Find where the given text appears and provide that cell's center as [x, y] coordinate. 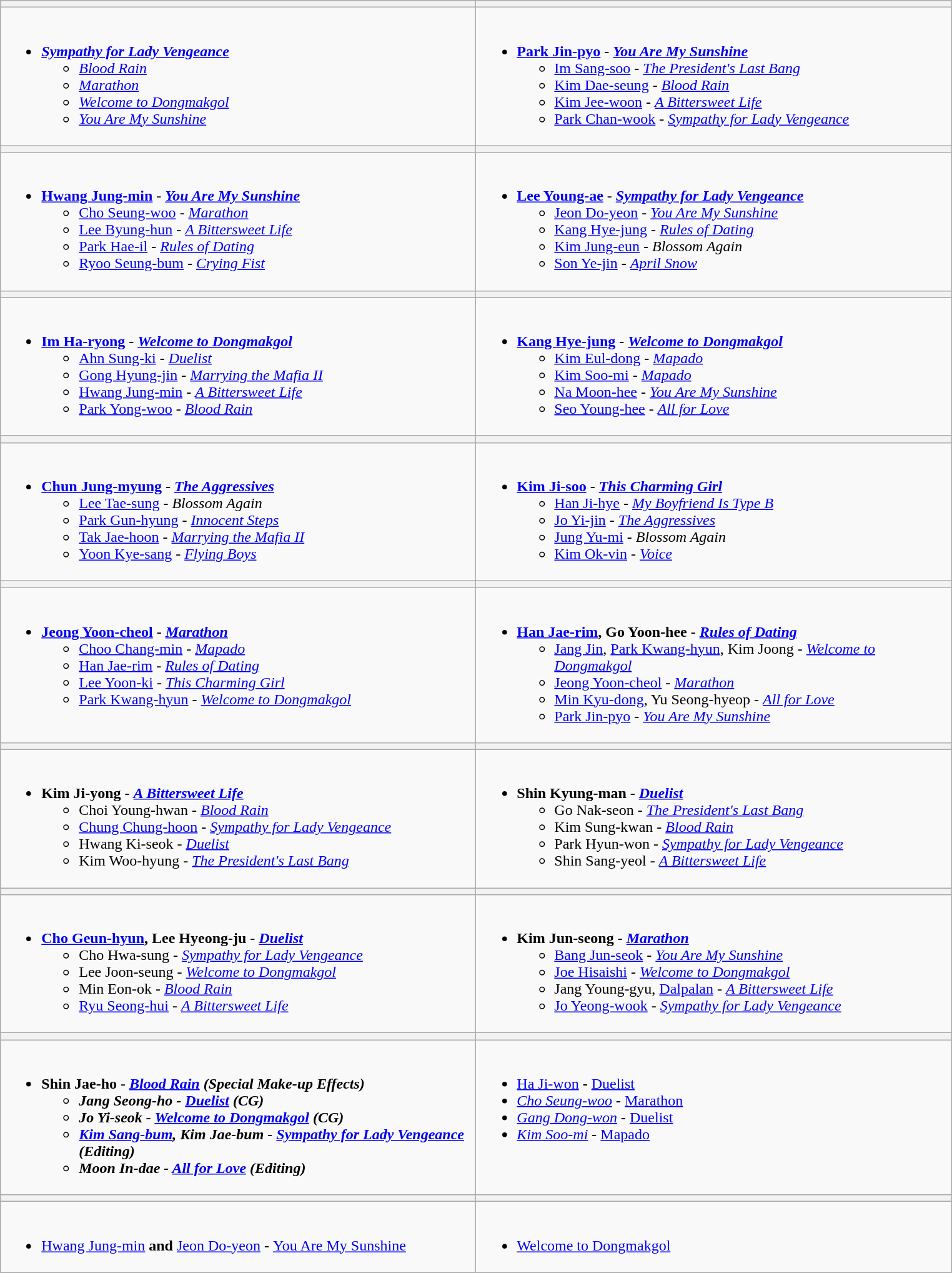
Hwang Jung-min and Jeon Do-yeon - You Are My Sunshine [239, 1237]
Sympathy for Lady VengeanceBlood RainMarathonWelcome to DongmakgolYou Are My Sunshine [239, 76]
Ha Ji-won - DuelistCho Seung-woo - MarathonGang Dong-won - DuelistKim Soo-mi - Mapado [713, 1117]
Kim Ji-soo - This Charming GirlHan Ji-hye - My Boyfriend Is Type BJo Yi-jin - The AggressivesJung Yu-mi - Blossom AgainKim Ok-vin - Voice [713, 511]
Kang Hye-jung - Welcome to DongmakgolKim Eul-dong - MapadoKim Soo-mi - MapadoNa Moon-hee - You Are My SunshineSeo Young-hee - All for Love [713, 366]
Welcome to Dongmakgol [713, 1237]
